Pinpoint the cell where the given text exists, returning its [x, y] midpoint coordinate. 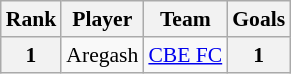
Player [102, 19]
Aregash [102, 55]
CBE FC [185, 55]
Goals [258, 19]
Rank [32, 19]
Team [185, 19]
